Find where the given text appears and provide that cell's center as (x, y) coordinate. 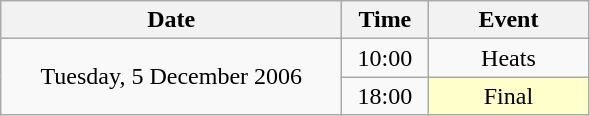
Heats (508, 58)
Tuesday, 5 December 2006 (172, 77)
18:00 (385, 96)
Time (385, 20)
10:00 (385, 58)
Date (172, 20)
Event (508, 20)
Final (508, 96)
